Identify which cell holds the provided text, then report its (X, Y) central coordinate. 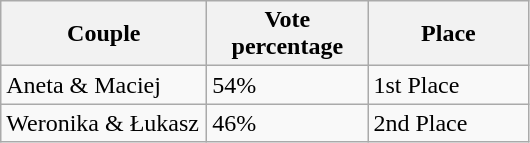
Couple (104, 34)
Weronika & Łukasz (104, 123)
Place (448, 34)
46% (288, 123)
Aneta & Maciej (104, 85)
2nd Place (448, 123)
1st Place (448, 85)
54% (288, 85)
Vote percentage (288, 34)
